For the text-containing cell, return its midpoint in [x, y] coordinate format. 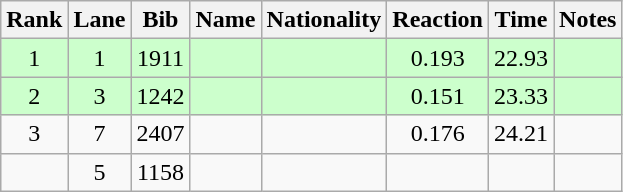
7 [100, 134]
0.193 [438, 58]
Time [520, 20]
Rank [34, 20]
Notes [588, 20]
Nationality [324, 20]
1242 [160, 96]
1158 [160, 172]
5 [100, 172]
23.33 [520, 96]
24.21 [520, 134]
Name [226, 20]
0.176 [438, 134]
Lane [100, 20]
0.151 [438, 96]
1911 [160, 58]
Bib [160, 20]
2407 [160, 134]
Reaction [438, 20]
22.93 [520, 58]
2 [34, 96]
